Return the (x, y) coordinate for the center point of the cell that contains the specified text.  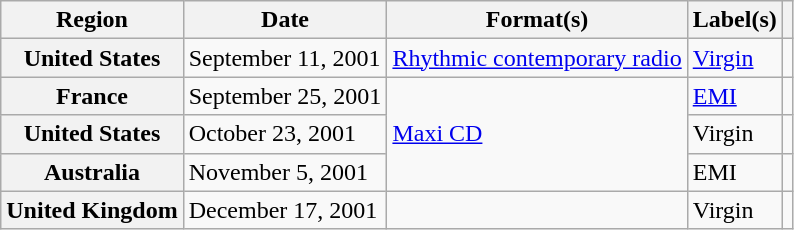
September 11, 2001 (285, 58)
Format(s) (537, 20)
November 5, 2001 (285, 172)
United Kingdom (92, 210)
Label(s) (734, 20)
December 17, 2001 (285, 210)
September 25, 2001 (285, 96)
Rhythmic contemporary radio (537, 58)
Maxi CD (537, 134)
October 23, 2001 (285, 134)
Region (92, 20)
Date (285, 20)
France (92, 96)
Australia (92, 172)
